For the text-containing cell, return its midpoint in (x, y) coordinate format. 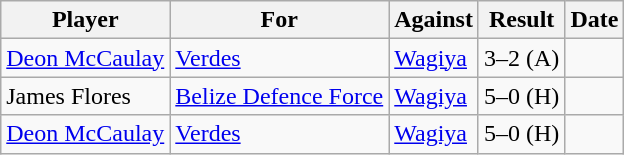
James Flores (86, 96)
Belize Defence Force (280, 96)
3–2 (A) (521, 58)
For (280, 20)
Against (434, 20)
Date (594, 20)
Player (86, 20)
Result (521, 20)
